Find where the given text appears and provide that cell's center as [x, y] coordinate. 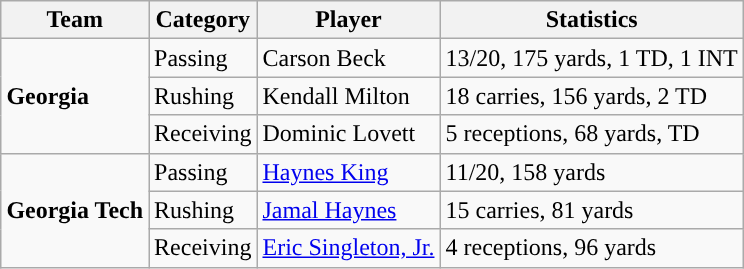
Dominic Lovett [348, 134]
5 receptions, 68 yards, TD [592, 134]
11/20, 158 yards [592, 172]
Haynes King [348, 172]
Jamal Haynes [348, 210]
Georgia [75, 96]
Kendall Milton [348, 96]
4 receptions, 96 yards [592, 248]
Carson Beck [348, 58]
18 carries, 156 yards, 2 TD [592, 96]
Team [75, 20]
Statistics [592, 20]
13/20, 175 yards, 1 TD, 1 INT [592, 58]
15 carries, 81 yards [592, 210]
Category [203, 20]
Eric Singleton, Jr. [348, 248]
Georgia Tech [75, 210]
Player [348, 20]
